Capture the cell that displays the provided text and extract its (x, y) central coordinate. 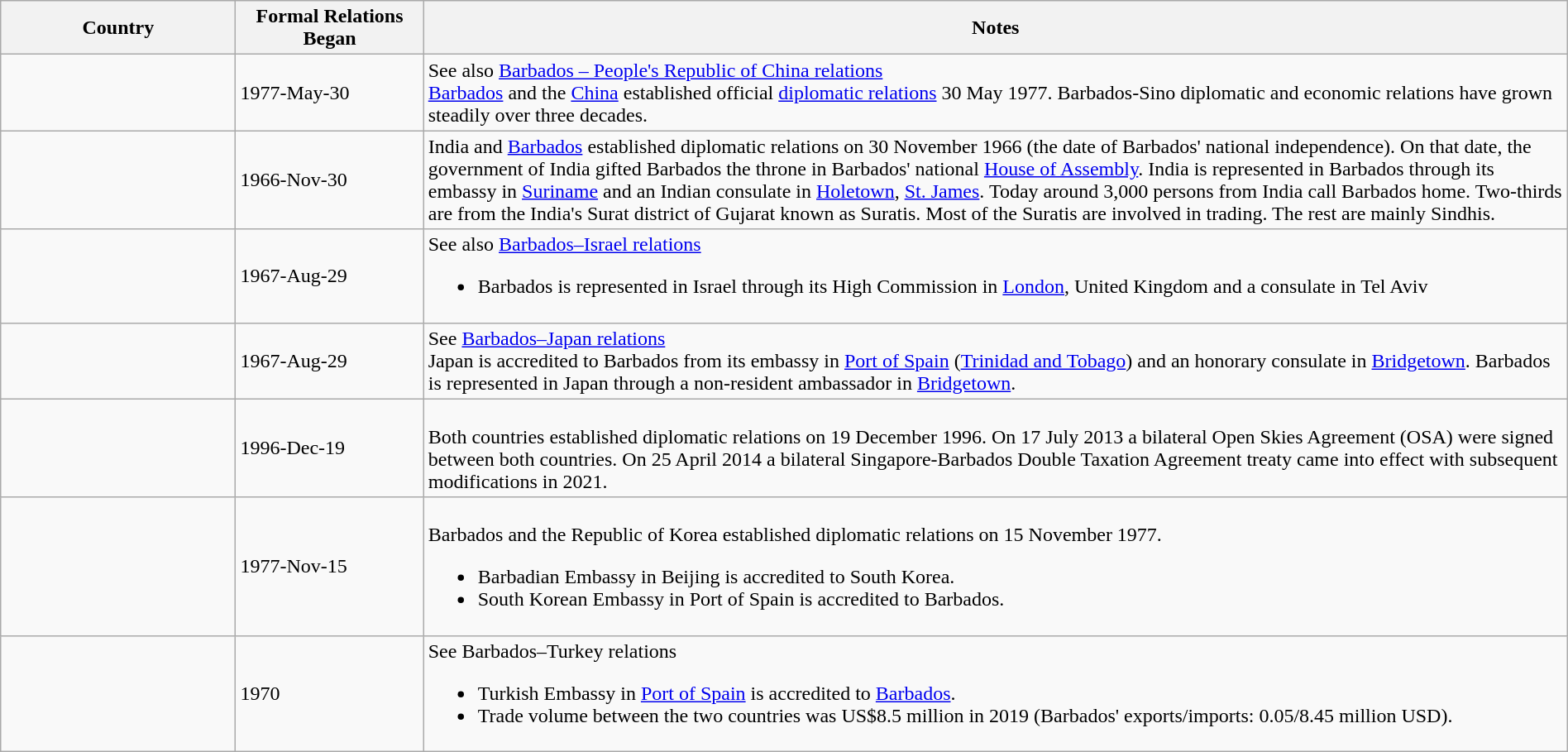
1977-May-30 (329, 93)
1977-Nov-15 (329, 566)
1996-Dec-19 (329, 448)
1966-Nov-30 (329, 180)
1970 (329, 693)
Formal Relations Began (329, 28)
Country (118, 28)
Notes (996, 28)
See also Barbados–Israel relationsBarbados is represented in Israel through its High Commission in London, United Kingdom and a consulate in Tel Aviv (996, 276)
